Provide the [x, y] coordinate of the cell's center where the given text is located.  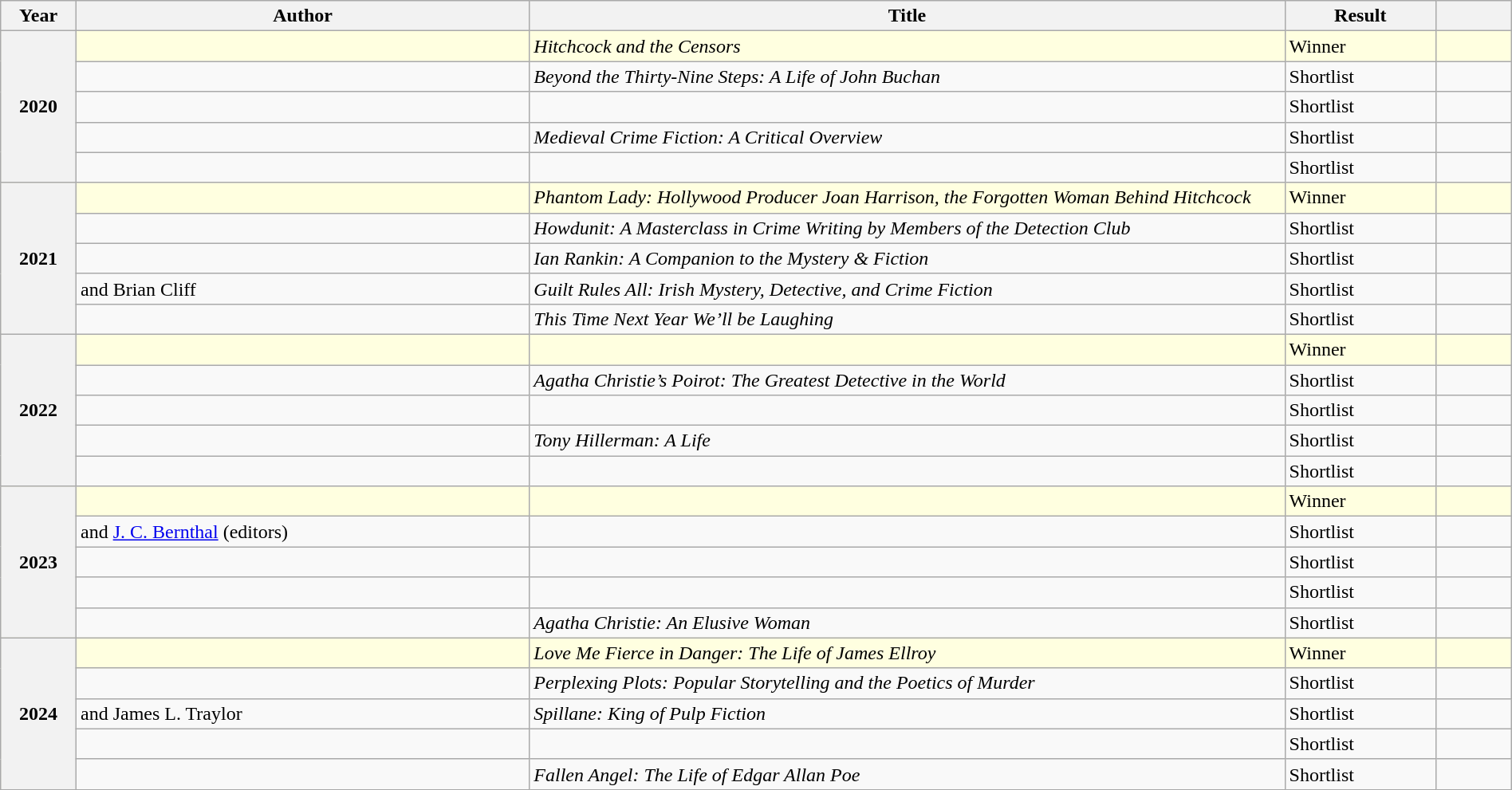
Agatha Christie: An Elusive Woman [908, 623]
2024 [38, 713]
Author [302, 16]
2020 [38, 107]
This Time Next Year We’ll be Laughing [908, 319]
Result [1360, 16]
Title [908, 16]
Phantom Lady: Hollywood Producer Joan Harrison, the Forgotten Woman Behind Hitchcock [908, 198]
Love Me Fierce in Danger: The Life of James Ellroy [908, 653]
Spillane: King of Pulp Fiction [908, 713]
Ian Rankin: A Companion to the Mystery & Fiction [908, 258]
Medieval Crime Fiction: A Critical Overview [908, 137]
2023 [38, 562]
2021 [38, 258]
Year [38, 16]
Guilt Rules All: Irish Mystery, Detective, and Crime Fiction [908, 289]
and Brian Cliff [302, 289]
Beyond the Thirty-Nine Steps: A Life of John Buchan [908, 77]
and J. C. Bernthal (editors) [302, 532]
Tony Hillerman: A Life [908, 441]
Perplexing Plots: Popular Storytelling and the Poetics of Murder [908, 683]
and James L. Traylor [302, 713]
Howdunit: A Masterclass in Crime Writing by Members of the Detection Club [908, 228]
Hitchcock and the Censors [908, 46]
Fallen Angel: The Life of Edgar Allan Poe [908, 774]
Agatha Christie’s Poirot: The Greatest Detective in the World [908, 380]
2022 [38, 410]
